Detect which cell encompasses the target text, then output its (x, y) center coordinate. 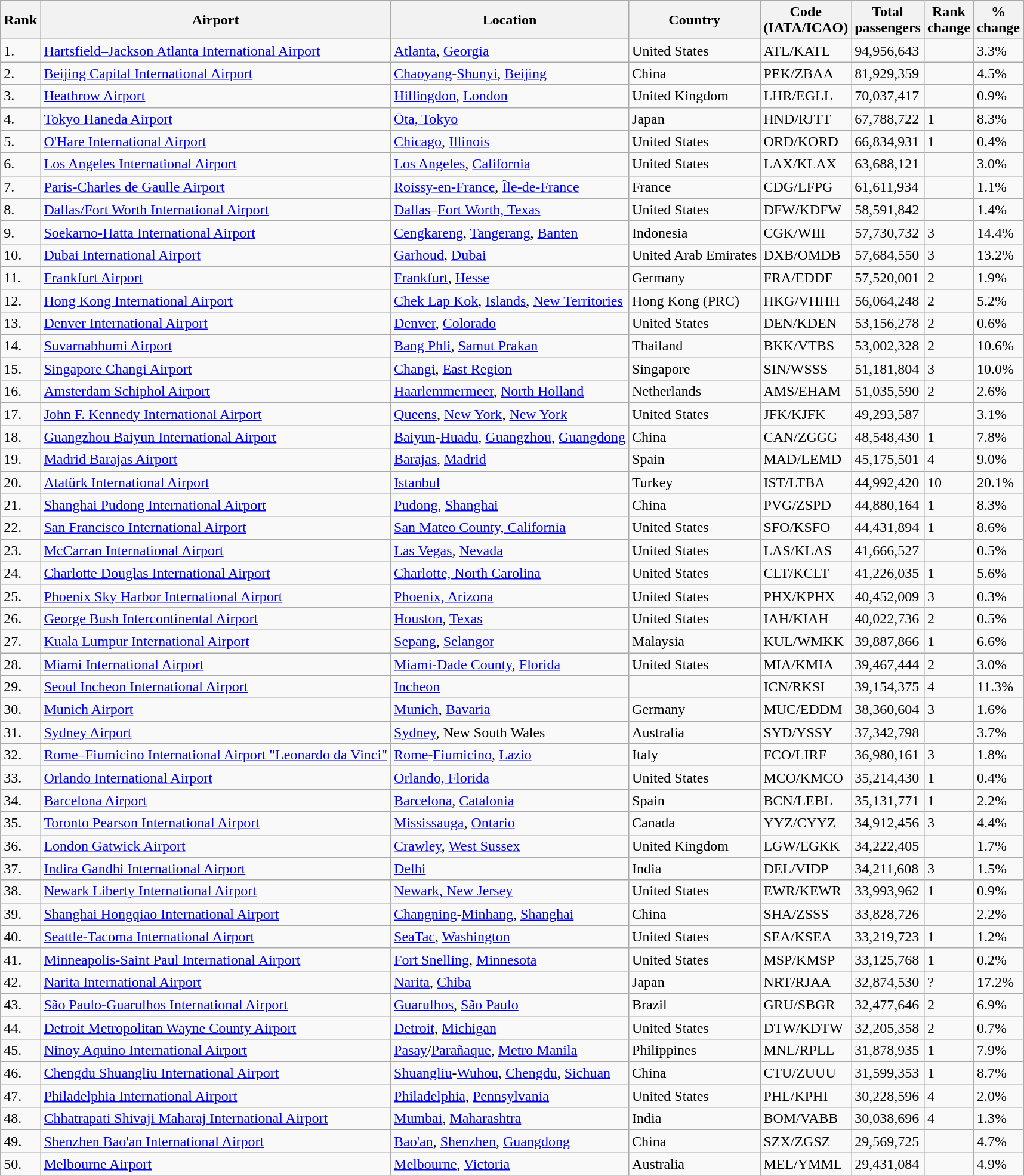
41,666,527 (888, 550)
27. (20, 641)
Netherlands (695, 392)
MIA/KMIA (806, 664)
10.0% (998, 369)
Charlotte Douglas International Airport (216, 573)
40. (20, 937)
38. (20, 891)
Changi, East Region (510, 369)
HKG/VHHH (806, 300)
CGK/WIII (806, 232)
37. (20, 869)
Bang Phli, Samut Prakan (510, 346)
15. (20, 369)
8.6% (998, 528)
25. (20, 596)
DTW/KDTW (806, 1027)
4.9% (998, 1164)
Tokyo Haneda Airport (216, 119)
Denver International Airport (216, 324)
1.9% (998, 278)
Miami-Dade County, Florida (510, 664)
MSP/KMSP (806, 959)
PEK/ZBAA (806, 73)
Phoenix, Arizona (510, 596)
30,228,596 (888, 1096)
21. (20, 505)
Minneapolis-Saint Paul International Airport (216, 959)
51,181,804 (888, 369)
66,834,931 (888, 141)
Hillingdon, London (510, 96)
MAD/LEMD (806, 460)
63,688,121 (888, 164)
34,912,456 (888, 823)
Changning-Minhang, Shanghai (510, 914)
London Gatwick Airport (216, 846)
61,611,934 (888, 187)
4.5% (998, 73)
28. (20, 664)
GRU/SBGR (806, 1005)
10 (949, 482)
67,788,722 (888, 119)
Orlando International Airport (216, 778)
2.6% (998, 392)
DEL/VIDP (806, 869)
O'Hare International Airport (216, 141)
Crawley, West Sussex (510, 846)
Airport (216, 20)
Italy (695, 755)
MNL/RPLL (806, 1051)
HND/RJTT (806, 119)
Indira Gandhi International Airport (216, 869)
0.7% (998, 1027)
SFO/KSFO (806, 528)
2. (20, 73)
BOM/VABB (806, 1119)
Melbourne, Victoria (510, 1164)
YYZ/CYYZ (806, 823)
Rank (20, 20)
Dallas/Fort Worth International Airport (216, 210)
Sydney Airport (216, 732)
KUL/WMKK (806, 641)
9. (20, 232)
CAN/ZGGG (806, 437)
Barcelona, Catalonia (510, 801)
24. (20, 573)
Newark, New Jersey (510, 891)
Roissy-en-France, Île-de-France (510, 187)
38,360,604 (888, 710)
United Arab Emirates (695, 255)
29. (20, 687)
17. (20, 414)
Philippines (695, 1051)
11.3% (998, 687)
PVG/ZSPD (806, 505)
Chek Lap Kok, Islands, New Territories (510, 300)
46. (20, 1073)
Guangzhou Baiyun International Airport (216, 437)
Baiyun-Huadu, Guangzhou, Guangdong (510, 437)
LHR/EGLL (806, 96)
Miami International Airport (216, 664)
Haarlemmermeer, North Holland (510, 392)
34,211,608 (888, 869)
%change (998, 20)
LAS/KLAS (806, 550)
44. (20, 1027)
Heathrow Airport (216, 96)
PHL/KPHI (806, 1096)
Chaoyang-Shunyi, Beijing (510, 73)
Hong Kong International Airport (216, 300)
8. (20, 210)
Newark Liberty International Airport (216, 891)
7.9% (998, 1051)
Kuala Lumpur International Airport (216, 641)
FRA/EDDF (806, 278)
81,929,359 (888, 73)
Beijing Capital International Airport (216, 73)
SeaTac, Washington (510, 937)
Las Vegas, Nevada (510, 550)
DEN/KDEN (806, 324)
ICN/RKSI (806, 687)
94,956,643 (888, 51)
Istanbul (510, 482)
17.2% (998, 982)
Suvarnabhumi Airport (216, 346)
37,342,798 (888, 732)
44,992,420 (888, 482)
45. (20, 1051)
Detroit, Michigan (510, 1027)
70,037,417 (888, 96)
1.2% (998, 937)
31,599,353 (888, 1073)
3.7% (998, 732)
Detroit Metropolitan Wayne County Airport (216, 1027)
57,684,550 (888, 255)
Seoul Incheon International Airport (216, 687)
Atatürk International Airport (216, 482)
51,035,590 (888, 392)
33,828,726 (888, 914)
10.6% (998, 346)
LAX/KLAX (806, 164)
Delhi (510, 869)
20. (20, 482)
1.5% (998, 869)
0.6% (998, 324)
1. (20, 51)
35,214,430 (888, 778)
Dubai International Airport (216, 255)
Atlanta, Georgia (510, 51)
ORD/KORD (806, 141)
NRT/RJAA (806, 982)
32,477,646 (888, 1005)
Malaysia (695, 641)
Turkey (695, 482)
Seattle-Tacoma International Airport (216, 937)
SIN/WSSS (806, 369)
George Bush Intercontinental Airport (216, 618)
Shenzhen Bao'an International Airport (216, 1141)
12. (20, 300)
11. (20, 278)
Paris-Charles de Gaulle Airport (216, 187)
Fort Snelling, Minnesota (510, 959)
33,125,768 (888, 959)
4. (20, 119)
PHX/KPHX (806, 596)
Toronto Pearson International Airport (216, 823)
56,064,248 (888, 300)
IAH/KIAH (806, 618)
16. (20, 392)
3. (20, 96)
? (949, 982)
Narita, Chiba (510, 982)
Totalpassengers (888, 20)
Shanghai Pudong International Airport (216, 505)
SEA/KSEA (806, 937)
Narita International Airport (216, 982)
36. (20, 846)
Munich Airport (216, 710)
22. (20, 528)
23. (20, 550)
Soekarno-Hatta International Airport (216, 232)
13.2% (998, 255)
20.1% (998, 482)
1.6% (998, 710)
Guarulhos, São Paulo (510, 1005)
18. (20, 437)
0.3% (998, 596)
Sydney, New South Wales (510, 732)
IST/LTBA (806, 482)
39. (20, 914)
50. (20, 1164)
ATL/KATL (806, 51)
EWR/KEWR (806, 891)
6.6% (998, 641)
SYD/YSSY (806, 732)
Barcelona Airport (216, 801)
58,591,842 (888, 210)
34,222,405 (888, 846)
35,131,771 (888, 801)
29,569,725 (888, 1141)
Frankfurt Airport (216, 278)
39,154,375 (888, 687)
57,520,001 (888, 278)
33,219,723 (888, 937)
40,022,736 (888, 618)
Brazil (695, 1005)
Ninoy Aquino International Airport (216, 1051)
Singapore (695, 369)
39,887,866 (888, 641)
14.4% (998, 232)
Location (510, 20)
40,452,009 (888, 596)
0.2% (998, 959)
Rankchange (949, 20)
31. (20, 732)
30. (20, 710)
33,993,962 (888, 891)
32,874,530 (888, 982)
Phoenix Sky Harbor International Airport (216, 596)
Amsterdam Schiphol Airport (216, 392)
São Paulo-Guarulhos International Airport (216, 1005)
10. (20, 255)
Munich, Bavaria (510, 710)
Incheon (510, 687)
Chhatrapati Shivaji Maharaj International Airport (216, 1119)
San Francisco International Airport (216, 528)
5.2% (998, 300)
47. (20, 1096)
4.4% (998, 823)
Philadelphia International Airport (216, 1096)
41. (20, 959)
Singapore Changi Airport (216, 369)
MCO/KMCO (806, 778)
SZX/ZGSZ (806, 1141)
1.7% (998, 846)
San Mateo County, California (510, 528)
CTU/ZUUU (806, 1073)
Queens, New York, New York (510, 414)
CLT/KCLT (806, 573)
Mumbai, Maharashtra (510, 1119)
57,730,732 (888, 232)
39,467,444 (888, 664)
Canada (695, 823)
48. (20, 1119)
McCarran International Airport (216, 550)
Dallas–Fort Worth, Texas (510, 210)
Frankfurt, Hesse (510, 278)
Sepang, Selangor (510, 641)
36,980,161 (888, 755)
BKK/VTBS (806, 346)
9.0% (998, 460)
32. (20, 755)
DFW/KDFW (806, 210)
26. (20, 618)
Rome–Fiumicino International Airport "Leonardo da Vinci" (216, 755)
7. (20, 187)
2.0% (998, 1096)
Pudong, Shanghai (510, 505)
Garhoud, Dubai (510, 255)
Denver, Colorado (510, 324)
LGW/EGKK (806, 846)
49,293,587 (888, 414)
Bao'an, Shenzhen, Guangdong (510, 1141)
Rome-Fiumicino, Lazio (510, 755)
Chicago, Illinois (510, 141)
7.8% (998, 437)
John F. Kennedy International Airport (216, 414)
1.8% (998, 755)
Pasay/Parañaque, Metro Manila (510, 1051)
53,156,278 (888, 324)
13. (20, 324)
Mississauga, Ontario (510, 823)
Shanghai Hongqiao International Airport (216, 914)
43. (20, 1005)
5. (20, 141)
Orlando, Florida (510, 778)
Chengdu Shuangliu International Airport (216, 1073)
Barajas, Madrid (510, 460)
JFK/KJFK (806, 414)
Code(IATA/ICAO) (806, 20)
1.4% (998, 210)
1.3% (998, 1119)
Philadelphia, Pennsylvania (510, 1096)
6. (20, 164)
44,880,164 (888, 505)
SHA/ZSSS (806, 914)
DXB/OMDB (806, 255)
49. (20, 1141)
6.9% (998, 1005)
1.1% (998, 187)
35. (20, 823)
3.3% (998, 51)
30,038,696 (888, 1119)
Thailand (695, 346)
BCN/LEBL (806, 801)
Charlotte, North Carolina (510, 573)
45,175,501 (888, 460)
AMS/EHAM (806, 392)
Ōta, Tokyo (510, 119)
Indonesia (695, 232)
Los Angeles, California (510, 164)
5.6% (998, 573)
Madrid Barajas Airport (216, 460)
8.7% (998, 1073)
France (695, 187)
41,226,035 (888, 573)
Hartsfield–Jackson Atlanta International Airport (216, 51)
53,002,328 (888, 346)
Los Angeles International Airport (216, 164)
Houston, Texas (510, 618)
29,431,084 (888, 1164)
31,878,935 (888, 1051)
42. (20, 982)
Cengkareng, Tangerang, Banten (510, 232)
3.1% (998, 414)
44,431,894 (888, 528)
Hong Kong (PRC) (695, 300)
FCO/LIRF (806, 755)
Melbourne Airport (216, 1164)
32,205,358 (888, 1027)
19. (20, 460)
CDG/LFPG (806, 187)
Country (695, 20)
4.7% (998, 1141)
14. (20, 346)
MEL/YMML (806, 1164)
48,548,430 (888, 437)
MUC/EDDM (806, 710)
34. (20, 801)
33. (20, 778)
Shuangliu-Wuhou, Chengdu, Sichuan (510, 1073)
